From the cell containing the given text, extract its center point as (X, Y) coordinate. 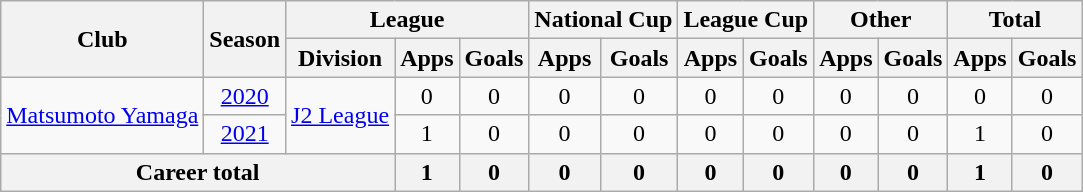
Total (1015, 20)
Club (102, 39)
League (408, 20)
Division (340, 58)
2021 (245, 134)
Career total (198, 172)
League Cup (746, 20)
Season (245, 39)
2020 (245, 96)
Other (881, 20)
Matsumoto Yamaga (102, 115)
National Cup (604, 20)
J2 League (340, 115)
